Extract the [x, y] coordinate from the center of the cell holding the provided text.  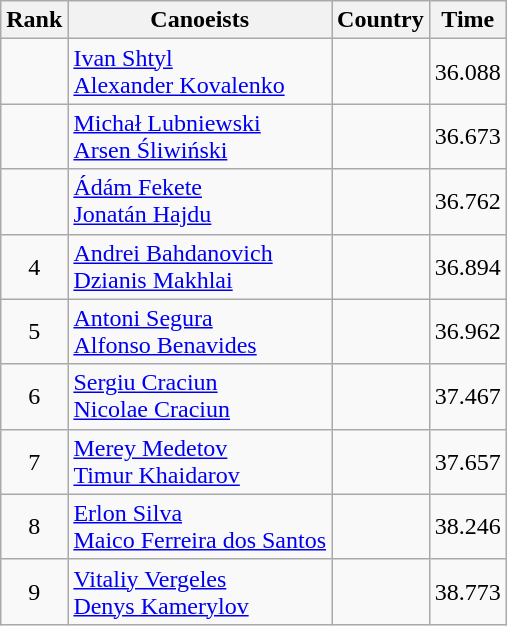
Erlon SilvaMaico Ferreira dos Santos [200, 526]
Ivan ShtylAlexander Kovalenko [200, 72]
Rank [34, 20]
4 [34, 266]
36.962 [468, 332]
38.773 [468, 592]
Country [381, 20]
7 [34, 462]
36.762 [468, 202]
38.246 [468, 526]
36.673 [468, 136]
5 [34, 332]
Vitaliy VergelesDenys Kamerylov [200, 592]
36.894 [468, 266]
37.467 [468, 396]
Ádám FeketeJonatán Hajdu [200, 202]
37.657 [468, 462]
Merey MedetovTimur Khaidarov [200, 462]
6 [34, 396]
Andrei BahdanovichDzianis Makhlai [200, 266]
Canoeists [200, 20]
Sergiu CraciunNicolae Craciun [200, 396]
Antoni SeguraAlfonso Benavides [200, 332]
Michał LubniewskiArsen Śliwiński [200, 136]
9 [34, 592]
36.088 [468, 72]
8 [34, 526]
Time [468, 20]
